Find where the given text appears and provide that cell's center as (X, Y) coordinate. 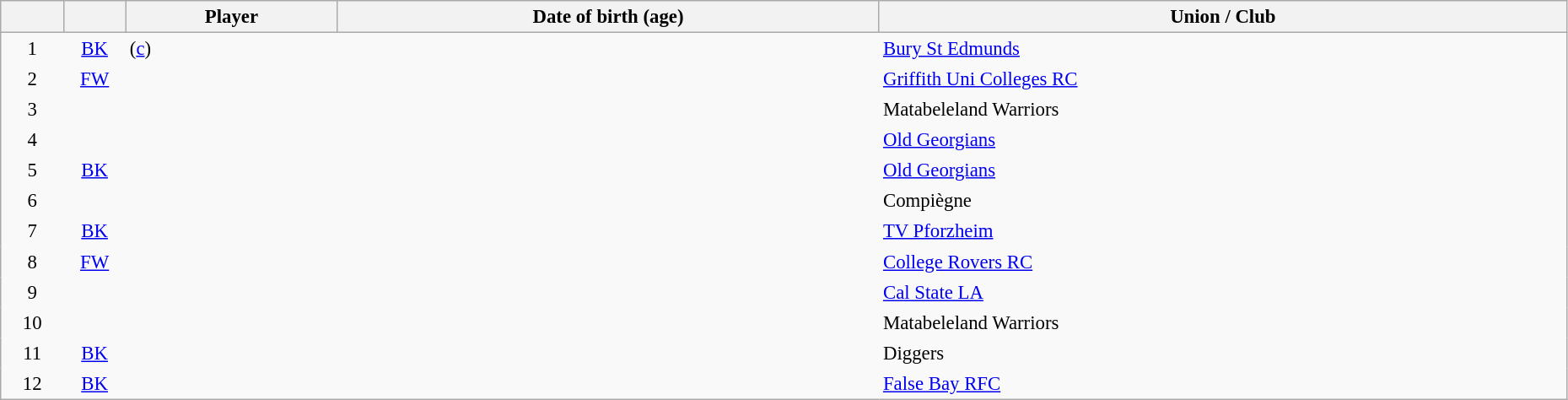
5 (32, 170)
False Bay RFC (1223, 383)
8 (32, 262)
4 (32, 140)
3 (32, 109)
2 (32, 78)
Union / Club (1223, 17)
12 (32, 383)
(c) (231, 49)
Compiègne (1223, 201)
TV Pforzheim (1223, 231)
7 (32, 231)
Bury St Edmunds (1223, 49)
Griffith Uni Colleges RC (1223, 78)
Date of birth (age) (609, 17)
9 (32, 292)
College Rovers RC (1223, 262)
11 (32, 353)
6 (32, 201)
Cal State LA (1223, 292)
Player (231, 17)
10 (32, 322)
Diggers (1223, 353)
1 (32, 49)
